Scan for the cell matching the given text and deliver its [x, y] coordinate at center. 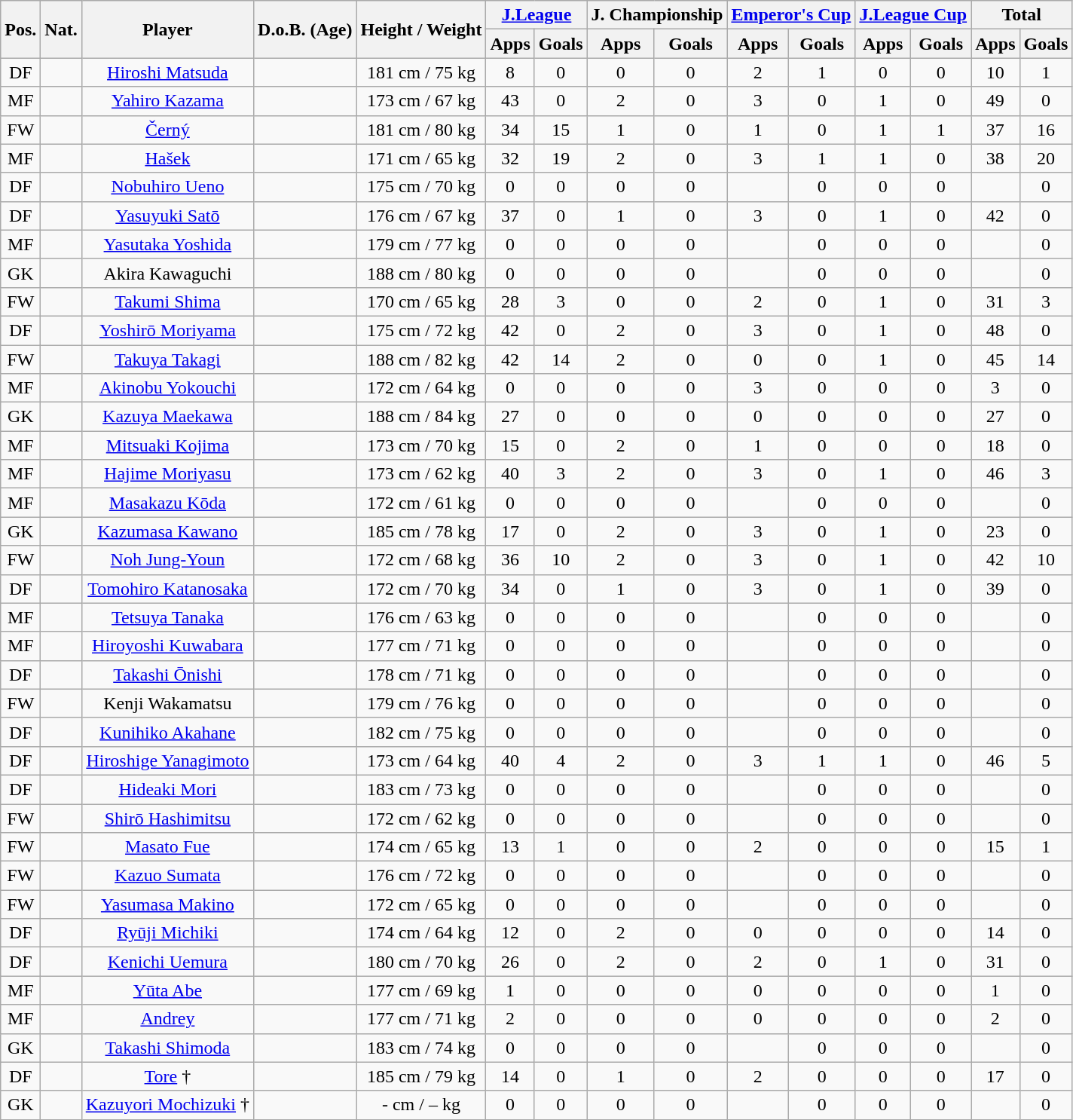
Kazumasa Kawano [167, 531]
Total [1022, 15]
Masato Fue [167, 847]
185 cm / 79 kg [421, 1076]
39 [995, 589]
172 cm / 64 kg [421, 388]
Pos. [21, 29]
Tetsuya Tanaka [167, 617]
170 cm / 65 kg [421, 301]
Noh Jung-Youn [167, 560]
183 cm / 73 kg [421, 789]
180 cm / 70 kg [421, 962]
174 cm / 64 kg [421, 933]
173 cm / 67 kg [421, 101]
Takashi Ōnishi [167, 675]
183 cm / 74 kg [421, 1048]
Yasuyuki Satō [167, 216]
48 [995, 330]
38 [995, 158]
45 [995, 360]
18 [995, 445]
Masakazu Kōda [167, 503]
Akinobu Yokouchi [167, 388]
Shirō Hashimitsu [167, 818]
Nobuhiro Ueno [167, 187]
Height / Weight [421, 29]
19 [561, 158]
Yoshirō Moriyama [167, 330]
176 cm / 63 kg [421, 617]
Kazuya Maekawa [167, 417]
J. Championship [657, 15]
36 [510, 560]
16 [1046, 130]
Černý [167, 130]
Nat. [61, 29]
178 cm / 71 kg [421, 675]
Kenichi Uemura [167, 962]
171 cm / 65 kg [421, 158]
13 [510, 847]
172 cm / 65 kg [421, 904]
182 cm / 75 kg [421, 732]
8 [510, 72]
Yūta Abe [167, 990]
43 [510, 101]
Takashi Shimoda [167, 1048]
Kazuyori Mochizuki † [167, 1105]
188 cm / 80 kg [421, 273]
173 cm / 70 kg [421, 445]
Yahiro Kazama [167, 101]
179 cm / 77 kg [421, 244]
Kenji Wakamatsu [167, 703]
172 cm / 61 kg [421, 503]
185 cm / 78 kg [421, 531]
176 cm / 72 kg [421, 876]
Hajime Moriyasu [167, 474]
Akira Kawaguchi [167, 273]
179 cm / 76 kg [421, 703]
Yasutaka Yoshida [167, 244]
172 cm / 70 kg [421, 589]
175 cm / 70 kg [421, 187]
Hašek [167, 158]
Hideaki Mori [167, 789]
28 [510, 301]
Kunihiko Akahane [167, 732]
173 cm / 62 kg [421, 474]
174 cm / 65 kg [421, 847]
J.League Cup [913, 15]
181 cm / 75 kg [421, 72]
Tore † [167, 1076]
188 cm / 82 kg [421, 360]
172 cm / 68 kg [421, 560]
Ryūji Michiki [167, 933]
Kazuo Sumata [167, 876]
26 [510, 962]
Takuya Takagi [167, 360]
D.o.B. (Age) [305, 29]
- cm / – kg [421, 1105]
32 [510, 158]
Hiroyoshi Kuwabara [167, 646]
188 cm / 84 kg [421, 417]
Hiroshi Matsuda [167, 72]
5 [1046, 760]
177 cm / 69 kg [421, 990]
23 [995, 531]
Mitsuaki Kojima [167, 445]
175 cm / 72 kg [421, 330]
173 cm / 64 kg [421, 760]
172 cm / 62 kg [421, 818]
4 [561, 760]
Takumi Shima [167, 301]
176 cm / 67 kg [421, 216]
Player [167, 29]
Emperor's Cup [791, 15]
Yasumasa Makino [167, 904]
20 [1046, 158]
181 cm / 80 kg [421, 130]
Andrey [167, 1019]
12 [510, 933]
49 [995, 101]
Tomohiro Katanosaka [167, 589]
J.League [536, 15]
Hiroshige Yanagimoto [167, 760]
